Search for the cell housing the specified text and yield its [X, Y] center coordinate. 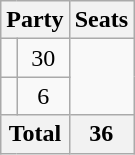
Total [35, 134]
Seats [101, 20]
Party [35, 20]
36 [101, 134]
30 [43, 58]
6 [43, 96]
